Return (X, Y) of the center of cell containing provided text 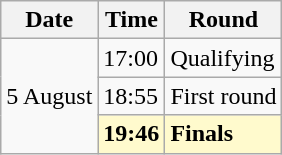
Time (132, 20)
Qualifying (224, 58)
Date (50, 20)
Finals (224, 134)
Round (224, 20)
18:55 (132, 96)
19:46 (132, 134)
17:00 (132, 58)
First round (224, 96)
5 August (50, 96)
